Output the [x, y] coordinate of the center of the cell containing the given text.  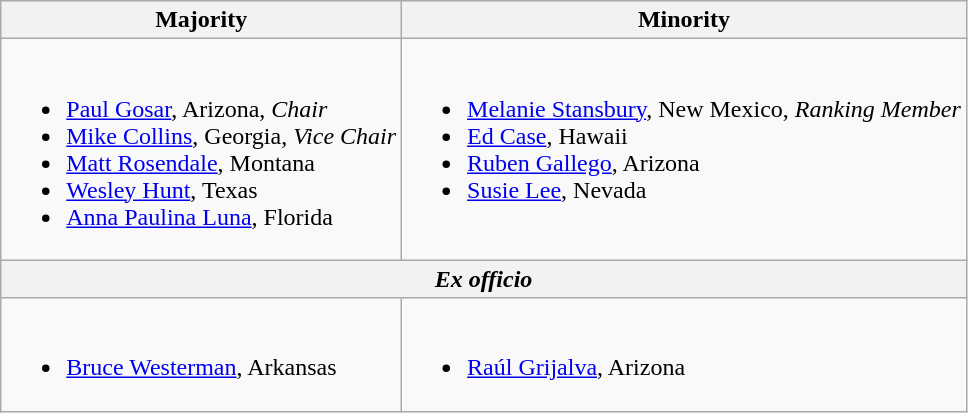
Majority [202, 20]
Raúl Grijalva, Arizona [684, 354]
Melanie Stansbury, New Mexico, Ranking MemberEd Case, HawaiiRuben Gallego, ArizonaSusie Lee, Nevada [684, 150]
Minority [684, 20]
Paul Gosar, Arizona, ChairMike Collins, Georgia, Vice ChairMatt Rosendale, MontanaWesley Hunt, TexasAnna Paulina Luna, Florida [202, 150]
Ex officio [484, 279]
Bruce Westerman, Arkansas [202, 354]
